For the text-containing cell, return its midpoint in [x, y] coordinate format. 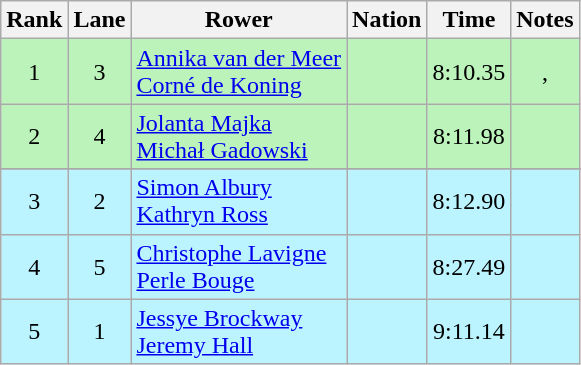
Rank [34, 20]
Lane [100, 20]
Christophe LavignePerle Bouge [239, 266]
Jessye BrockwayJeremy Hall [239, 332]
Annika van der MeerCorné de Koning [239, 72]
Jolanta MajkaMichał Gadowski [239, 136]
Time [469, 20]
8:27.49 [469, 266]
, [545, 72]
Rower [239, 20]
9:11.14 [469, 332]
8:11.98 [469, 136]
8:12.90 [469, 202]
Simon AlburyKathryn Ross [239, 202]
Notes [545, 20]
8:10.35 [469, 72]
Nation [387, 20]
